Determine the (x, y) coordinate at the center of the cell enclosing the given text.  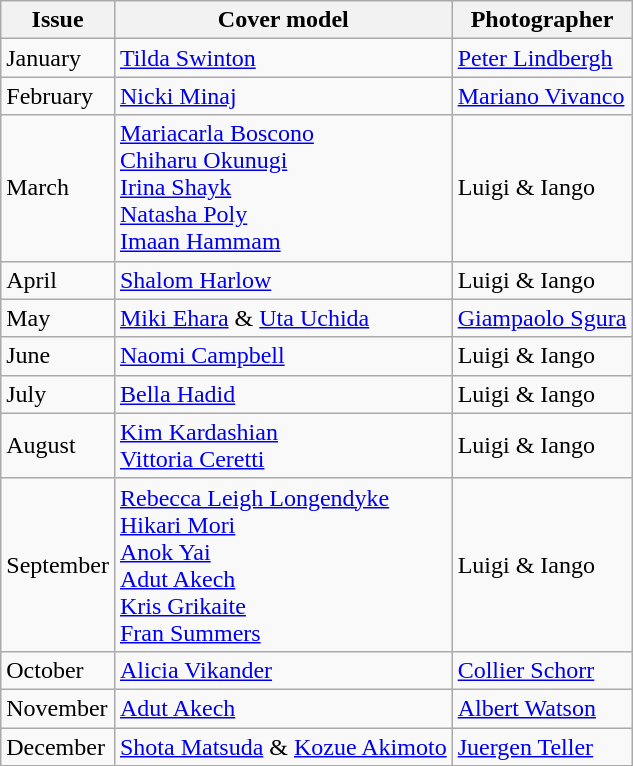
April (58, 280)
June (58, 356)
Alicia Vikander (283, 670)
January (58, 58)
November (58, 708)
Nicki Minaj (283, 96)
Collier Schorr (542, 670)
July (58, 394)
Giampaolo Sgura (542, 318)
September (58, 564)
Rebecca Leigh LongendykeHikari MoriAnok YaiAdut AkechKris GrikaiteFran Summers (283, 564)
Photographer (542, 20)
March (58, 188)
Mariano Vivanco (542, 96)
Cover model (283, 20)
December (58, 747)
Juergen Teller (542, 747)
Peter Lindbergh (542, 58)
Shalom Harlow (283, 280)
Mariacarla BosconoChiharu OkunugiIrina ShaykNatasha PolyImaan Hammam (283, 188)
October (58, 670)
Miki Ehara & Uta Uchida (283, 318)
May (58, 318)
Tilda Swinton (283, 58)
Bella Hadid (283, 394)
February (58, 96)
Naomi Campbell (283, 356)
Issue (58, 20)
August (58, 446)
Shota Matsuda & Kozue Akimoto (283, 747)
Kim Kardashian Vittoria Ceretti (283, 446)
Adut Akech (283, 708)
Albert Watson (542, 708)
